Return (x, y) of the center of cell containing provided text 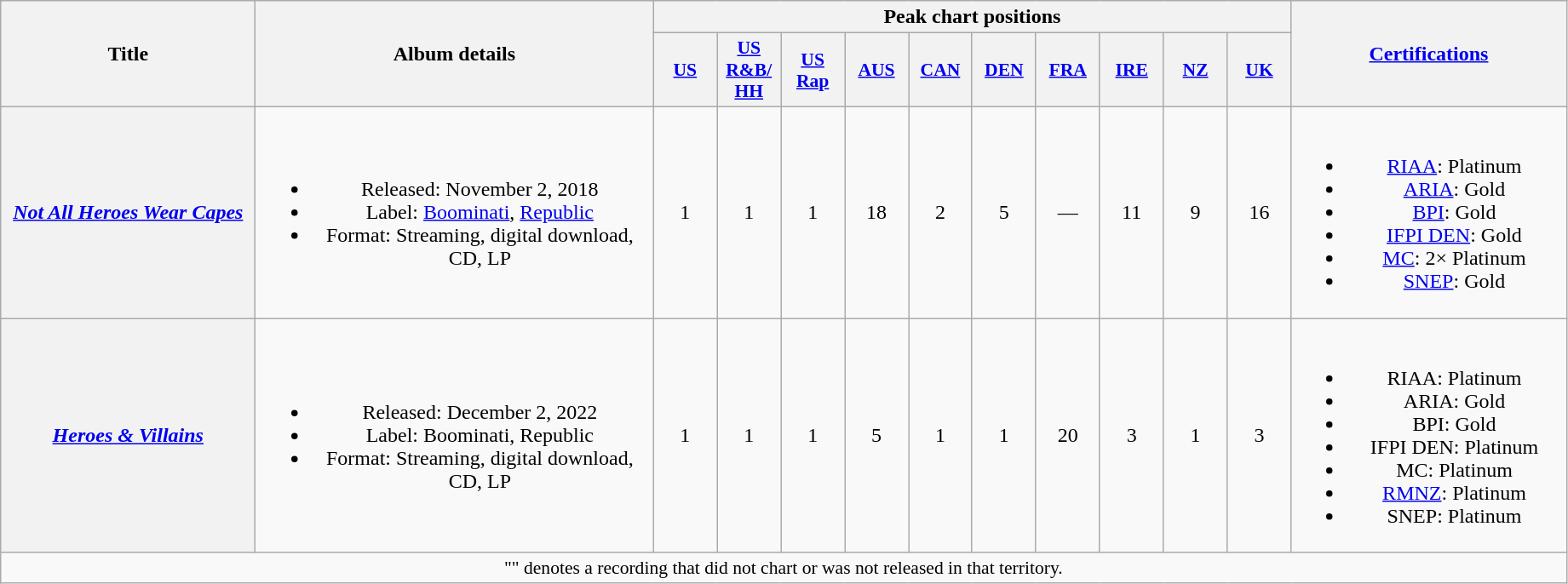
Released: November 2, 2018Label: Boominati, RepublicFormat: Streaming, digital download, CD, LP (455, 212)
16 (1259, 212)
"" denotes a recording that did not chart or was not released in that territory. (784, 568)
USR&B/HH (750, 70)
9 (1196, 212)
11 (1131, 212)
FRA (1068, 70)
Released: December 2, 2022Label: Boominati, RepublicFormat: Streaming, digital download, CD, LP (455, 436)
US (685, 70)
18 (877, 212)
UK (1259, 70)
Certifications (1429, 54)
Title (128, 54)
IRE (1131, 70)
20 (1068, 436)
US Rap (813, 70)
Album details (455, 54)
RIAA: PlatinumARIA: GoldBPI: GoldIFPI DEN: PlatinumMC: PlatinumRMNZ: PlatinumSNEP: Platinum (1429, 436)
— (1068, 212)
CAN (940, 70)
Heroes & Villains (128, 436)
AUS (877, 70)
RIAA: PlatinumARIA: GoldBPI: GoldIFPI DEN: GoldMC: 2× PlatinumSNEP: Gold (1429, 212)
Not All Heroes Wear Capes (128, 212)
NZ (1196, 70)
DEN (1003, 70)
Peak chart positions (973, 17)
2 (940, 212)
